Find where the given text appears and provide that cell's center as (x, y) coordinate. 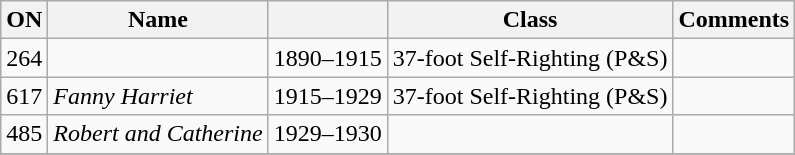
1929–1930 (328, 134)
Class (530, 20)
485 (24, 134)
1890–1915 (328, 58)
617 (24, 96)
1915–1929 (328, 96)
264 (24, 58)
ON (24, 20)
Robert and Catherine (158, 134)
Comments (734, 20)
Name (158, 20)
Fanny Harriet (158, 96)
